Locate the cell with the specified text and output its (X, Y) center coordinate. 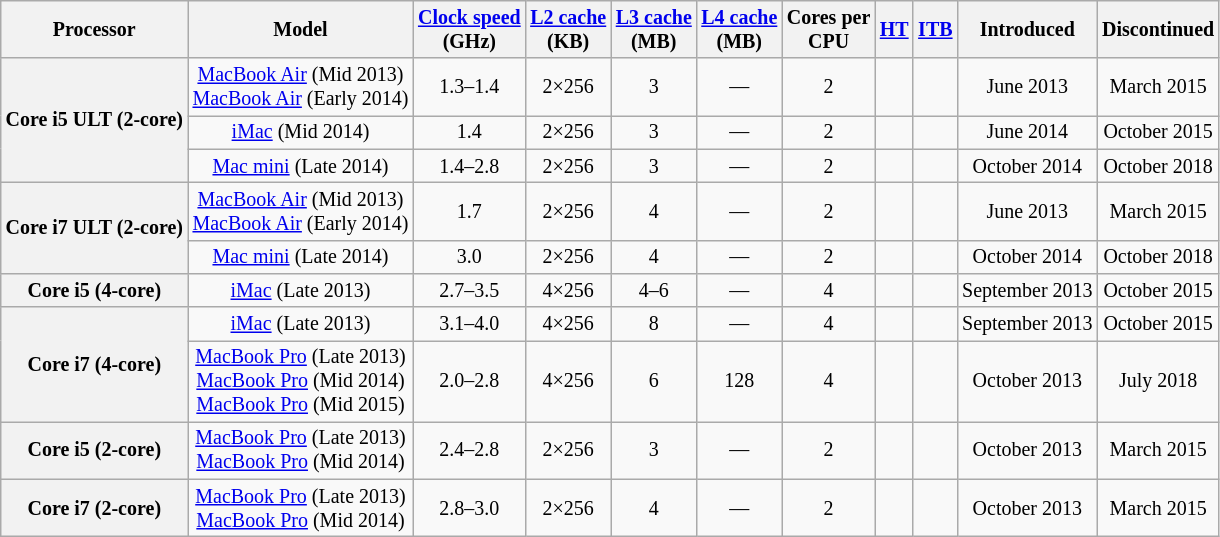
Core i7 (4-core) (94, 364)
1.7 (469, 212)
iMac (Mid 2014) (300, 132)
1.4 (469, 132)
July 2018 (1158, 382)
L4 cache(MB) (740, 30)
Core i7 ULT (2-core) (94, 228)
Processor (94, 30)
L2 cache(KB) (568, 30)
2.4–2.8 (469, 450)
3.0 (469, 256)
Clock speed(GHz) (469, 30)
8 (654, 324)
Introduced (1027, 30)
2.8–3.0 (469, 508)
ITB (935, 30)
Core i5 ULT (2-core) (94, 121)
Core i5 (2-core) (94, 450)
128 (740, 382)
June 2014 (1027, 132)
Cores perCPU (828, 30)
2.7–3.5 (469, 290)
3.1–4.0 (469, 324)
Discontinued (1158, 30)
2.0–2.8 (469, 382)
4–6 (654, 290)
MacBook Pro (Late 2013)MacBook Pro (Mid 2014)MacBook Pro (Mid 2015) (300, 382)
L3 cache(MB) (654, 30)
Model (300, 30)
1.4–2.8 (469, 166)
Core i5 (4-core) (94, 290)
6 (654, 382)
HT (894, 30)
Core i7 (2-core) (94, 508)
1.3–1.4 (469, 88)
